Search for the cell housing the specified text and yield its [x, y] center coordinate. 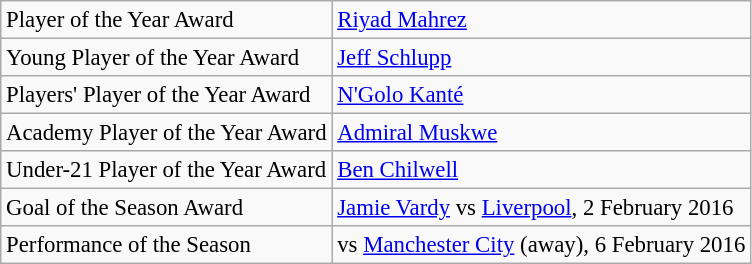
N'Golo Kanté [542, 95]
Jamie Vardy vs Liverpool, 2 February 2016 [542, 208]
Academy Player of the Year Award [166, 133]
Player of the Year Award [166, 20]
Goal of the Season Award [166, 208]
Performance of the Season [166, 245]
Jeff Schlupp [542, 58]
Players' Player of the Year Award [166, 95]
Young Player of the Year Award [166, 58]
Riyad Mahrez [542, 20]
Under-21 Player of the Year Award [166, 170]
vs Manchester City (away), 6 February 2016 [542, 245]
Ben Chilwell [542, 170]
Admiral Muskwe [542, 133]
